Identify which cell holds the provided text, then report its (x, y) central coordinate. 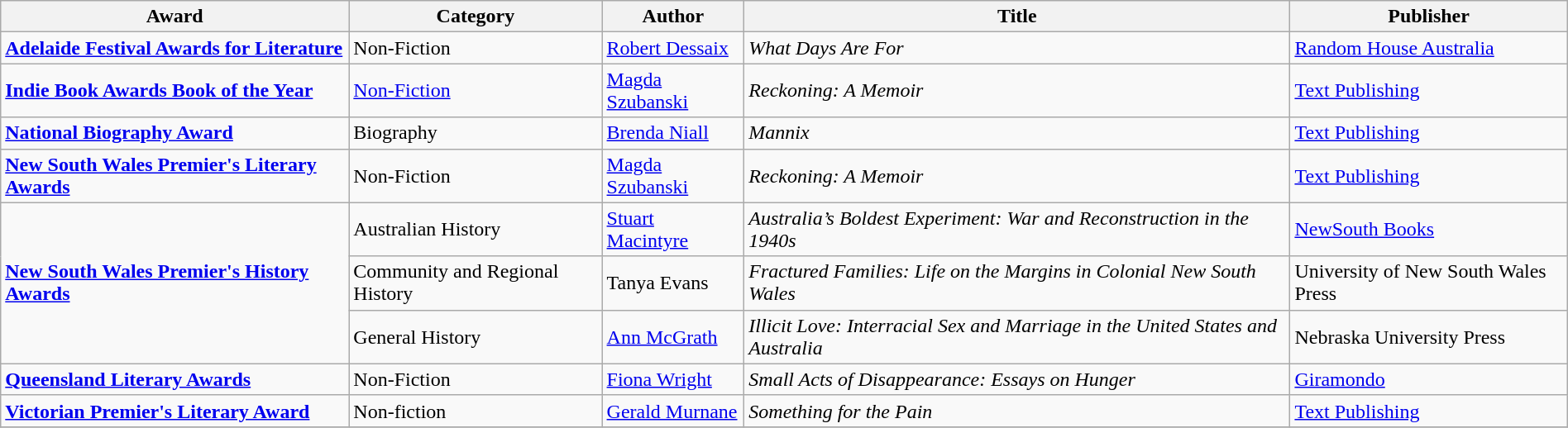
Nebraska University Press (1429, 337)
Fractured Families: Life on the Margins in Colonial New South Wales (1017, 283)
Random House Australia (1429, 48)
Publisher (1429, 17)
Fiona Wright (673, 379)
Adelaide Festival Awards for Literature (175, 48)
General History (476, 337)
Australia’s Boldest Experiment: War and Reconstruction in the 1940s (1017, 230)
Stuart Macintyre (673, 230)
Robert Dessaix (673, 48)
Giramondo (1429, 379)
NewSouth Books (1429, 230)
Victorian Premier's Literary Award (175, 411)
Title (1017, 17)
Australian History (476, 230)
Mannix (1017, 133)
Community and Regional History (476, 283)
New South Wales Premier's History Awards (175, 283)
What Days Are For (1017, 48)
Tanya Evans (673, 283)
University of New South Wales Press (1429, 283)
Queensland Literary Awards (175, 379)
Award (175, 17)
Non-fiction (476, 411)
Gerald Murnane (673, 411)
Ann McGrath (673, 337)
Biography (476, 133)
Indie Book Awards Book of the Year (175, 91)
Small Acts of Disappearance: Essays on Hunger (1017, 379)
Illicit Love: Interracial Sex and Marriage in the United States and Australia (1017, 337)
Brenda Niall (673, 133)
Category (476, 17)
New South Wales Premier's Literary Awards (175, 175)
Something for the Pain (1017, 411)
National Biography Award (175, 133)
Author (673, 17)
